Search for the cell housing the specified text and yield its [x, y] center coordinate. 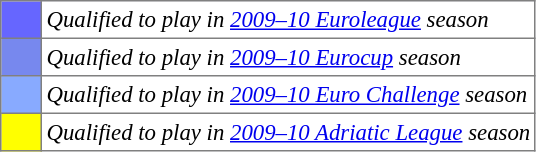
Qualified to play in 2009–10 Eurocup season [288, 57]
Qualified to play in 2009–10 Adriatic League season [288, 132]
Qualified to play in 2009–10 Euro Challenge season [288, 95]
Qualified to play in 2009–10 Euroleague season [288, 20]
